Provide the [x, y] coordinate of the cell's center where the given text is located.  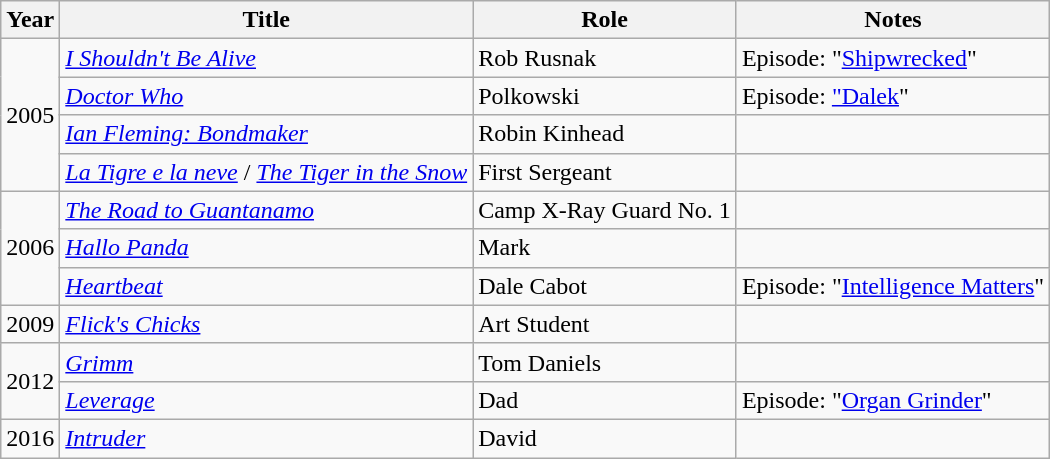
Notes [892, 20]
Title [266, 20]
Mark [605, 248]
2006 [30, 248]
Ian Fleming: Bondmaker [266, 134]
Dale Cabot [605, 286]
Intruder [266, 438]
The Road to Guantanamo [266, 210]
Art Student [605, 324]
Doctor Who [266, 96]
Dad [605, 400]
Heartbeat [266, 286]
David [605, 438]
Camp X-Ray Guard No. 1 [605, 210]
La Tigre e la neve / The Tiger in the Snow [266, 172]
Hallo Panda [266, 248]
Polkowski [605, 96]
Episode: "Dalek" [892, 96]
2009 [30, 324]
I Shouldn't Be Alive [266, 58]
Rob Rusnak [605, 58]
Episode: "Intelligence Matters" [892, 286]
Role [605, 20]
2016 [30, 438]
Leverage [266, 400]
Tom Daniels [605, 362]
2012 [30, 381]
Episode: "Shipwrecked" [892, 58]
Episode: "Organ Grinder" [892, 400]
Robin Kinhead [605, 134]
2005 [30, 115]
Grimm [266, 362]
First Sergeant [605, 172]
Flick's Chicks [266, 324]
Year [30, 20]
